Detect which cell encompasses the target text, then output its (x, y) center coordinate. 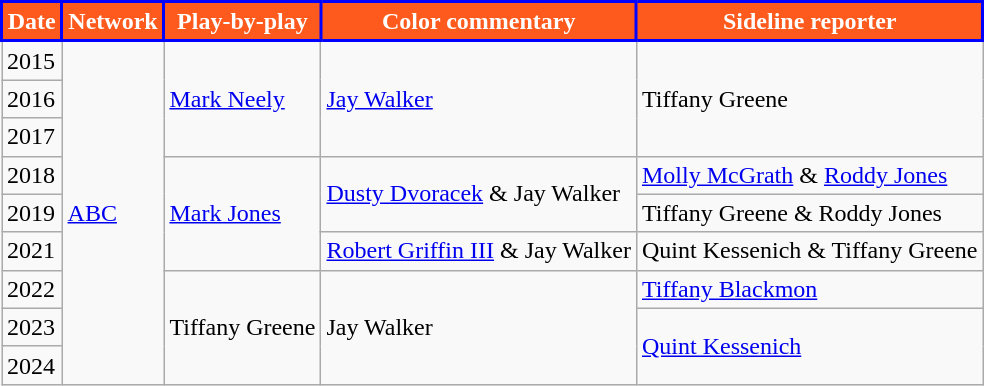
Tiffany Greene & Roddy Jones (810, 213)
2021 (32, 251)
Robert Griffin III & Jay Walker (478, 251)
Sideline reporter (810, 22)
Date (32, 22)
ABC (113, 212)
Color commentary (478, 22)
2023 (32, 327)
Mark Neely (242, 98)
2024 (32, 365)
Dusty Dvoracek & Jay Walker (478, 194)
Molly McGrath & Roddy Jones (810, 175)
Mark Jones (242, 213)
Play-by-play (242, 22)
Quint Kessenich (810, 346)
2017 (32, 137)
Quint Kessenich & Tiffany Greene (810, 251)
2016 (32, 99)
2019 (32, 213)
2015 (32, 60)
2018 (32, 175)
Network (113, 22)
2022 (32, 289)
Tiffany Blackmon (810, 289)
